Search for the cell housing the specified text and yield its (x, y) center coordinate. 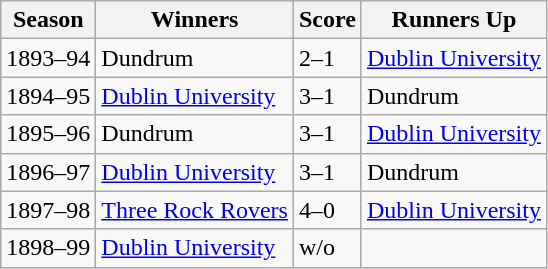
Winners (195, 20)
Runners Up (454, 20)
1893–94 (48, 58)
Season (48, 20)
1896–97 (48, 172)
Score (327, 20)
1895–96 (48, 134)
1897–98 (48, 210)
Three Rock Rovers (195, 210)
w/o (327, 248)
1898–99 (48, 248)
2–1 (327, 58)
4–0 (327, 210)
1894–95 (48, 96)
